Provide the [X, Y] coordinate of the cell's center where the given text is located.  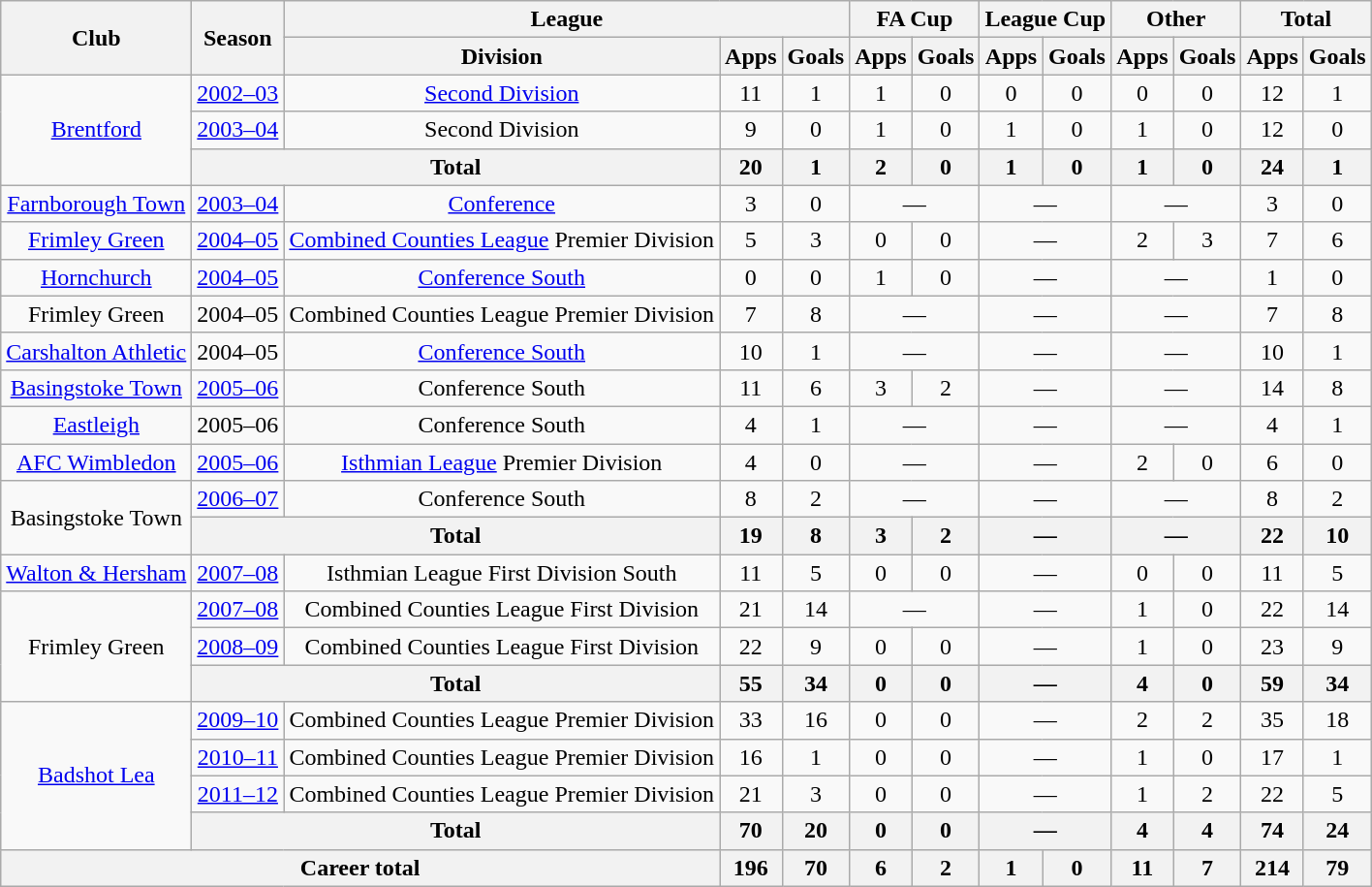
214 [1272, 868]
AFC Wimbledon [97, 462]
2011–12 [238, 794]
Hornchurch [97, 277]
35 [1272, 720]
33 [751, 720]
2009–10 [238, 720]
2002–03 [238, 93]
23 [1272, 647]
Season [238, 38]
Conference [502, 204]
55 [751, 683]
Farnborough Town [97, 204]
196 [751, 868]
Badshot Lea [97, 776]
Carshalton Athletic [97, 351]
League Cup [1045, 19]
59 [1272, 683]
League [567, 19]
2010–11 [238, 757]
Division [502, 56]
Career total [360, 868]
18 [1337, 720]
Brentford [97, 130]
Club [97, 38]
17 [1272, 757]
Isthmian League Premier Division [502, 462]
74 [1272, 831]
Isthmian League First Division South [502, 573]
2008–09 [238, 647]
19 [751, 536]
FA Cup [915, 19]
Eastleigh [97, 425]
Walton & Hersham [97, 573]
Other [1176, 19]
2006–07 [238, 499]
79 [1337, 868]
